Provide the (X, Y) coordinate of the cell's center where the given text is located.  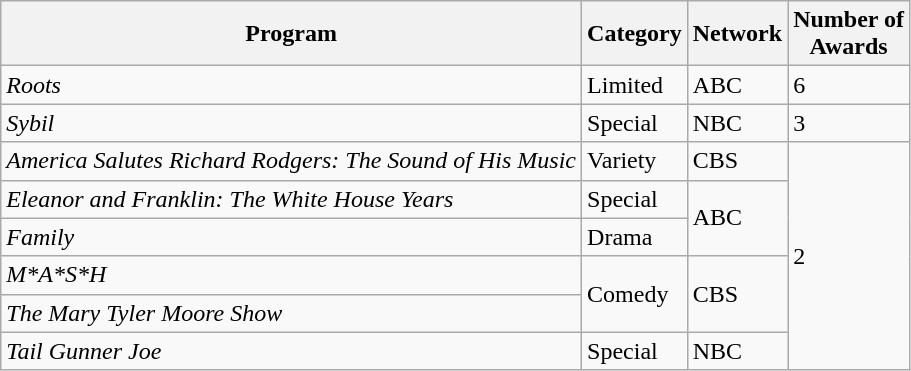
America Salutes Richard Rodgers: The Sound of His Music (292, 161)
Program (292, 34)
Category (635, 34)
Sybil (292, 123)
Number ofAwards (849, 34)
Eleanor and Franklin: The White House Years (292, 199)
Comedy (635, 294)
2 (849, 256)
Tail Gunner Joe (292, 351)
Roots (292, 85)
M*A*S*H (292, 275)
Network (737, 34)
Drama (635, 237)
The Mary Tyler Moore Show (292, 313)
3 (849, 123)
Variety (635, 161)
Limited (635, 85)
Family (292, 237)
6 (849, 85)
